Scan for the cell matching the given text and deliver its [x, y] coordinate at center. 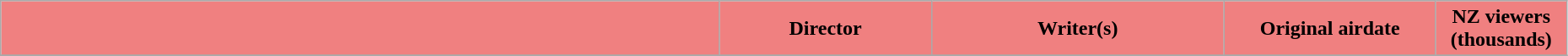
NZ viewers (thousands) [1501, 29]
Director [825, 29]
Writer(s) [1078, 29]
Original airdate [1329, 29]
